Capture the cell that displays the provided text and extract its [x, y] central coordinate. 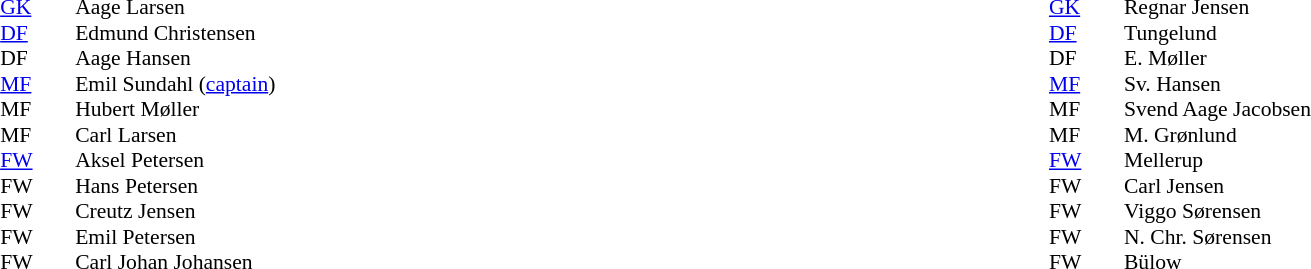
Tungelund [1218, 33]
E. Møller [1218, 59]
Emil Petersen [175, 237]
Viggo Sørensen [1218, 211]
Carl Larsen [175, 135]
Carl Jensen [1218, 186]
Creutz Jensen [175, 211]
Aksel Petersen [175, 161]
Aage Hansen [175, 59]
Hans Petersen [175, 186]
M. Grønlund [1218, 135]
Edmund Christensen [175, 33]
Mellerup [1218, 161]
Sv. Hansen [1218, 84]
Emil Sundahl (captain) [175, 84]
Svend Aage Jacobsen [1218, 109]
Hubert Møller [175, 109]
N. Chr. Sørensen [1218, 237]
